Output the [x, y] coordinate of the center of the cell containing the given text.  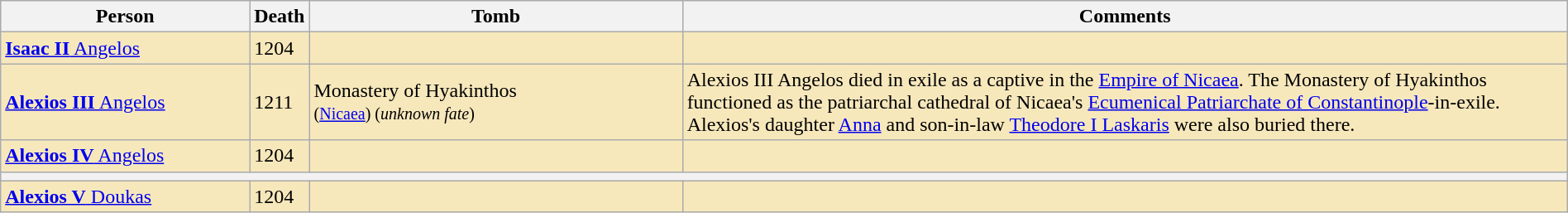
Isaac II Angelos [126, 48]
Person [126, 17]
1211 [280, 102]
Monastery of Hyakinthos(Nicaea) (unknown fate) [496, 102]
Death [280, 17]
Tomb [496, 17]
Comments [1125, 17]
Alexios V Doukas [126, 196]
Alexios IV Angelos [126, 156]
Alexios III Angelos [126, 102]
